Determine the (x, y) coordinate at the center of the cell enclosing the given text.  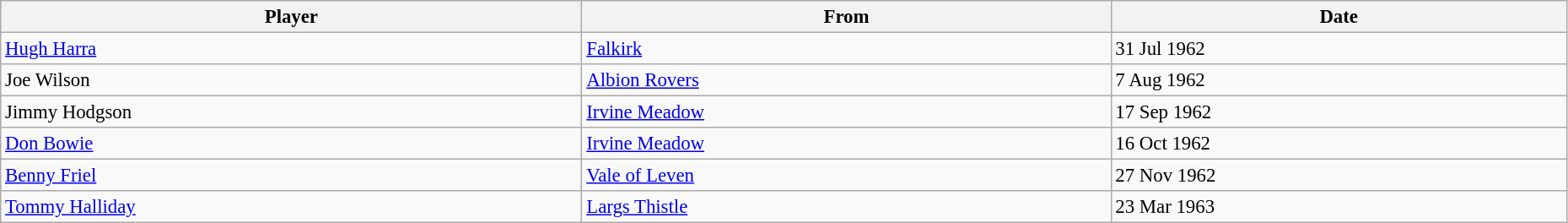
Largs Thistle (847, 207)
17 Sep 1962 (1339, 112)
Tommy Halliday (292, 207)
7 Aug 1962 (1339, 80)
Albion Rovers (847, 80)
27 Nov 1962 (1339, 176)
Date (1339, 17)
Hugh Harra (292, 49)
Player (292, 17)
Vale of Leven (847, 176)
23 Mar 1963 (1339, 207)
Joe Wilson (292, 80)
Don Bowie (292, 144)
Falkirk (847, 49)
16 Oct 1962 (1339, 144)
Benny Friel (292, 176)
Jimmy Hodgson (292, 112)
From (847, 17)
31 Jul 1962 (1339, 49)
